Capture the cell that displays the provided text and extract its (x, y) central coordinate. 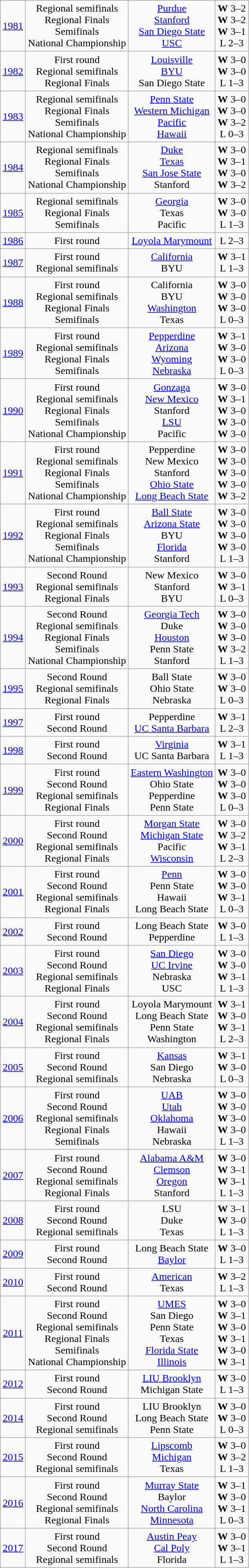
LipscombMichiganTexas (172, 1457)
W 3–0W 3–0W 3–2L 0–3 (231, 117)
Georgia TechDukeHoustonPenn StateStanford (172, 638)
Second RoundRegional semifinalsRegional FinalsSemifinalsNational Championship (77, 638)
Loyola Marymount (172, 241)
2012 (13, 1384)
W 3–0W 3–0W 3–1L 1–3 (231, 971)
CaliforniaBYUWashingtonTexas (172, 302)
DukeTexasSan Jose StateStanford (172, 167)
W 3–1W 3–0L 0–3 (231, 1067)
2004 (13, 1022)
W 3–1W 3–0W 3–1L 0–3 (231, 1503)
1999 (13, 790)
W 3–0W 3–0W 3–0W 3–2L 1–3 (231, 638)
1991 (13, 473)
2006 (13, 1118)
GonzagaNew MexicoStanfordLSUPacific (172, 410)
LIU BrooklynLong Beach StatePenn State (172, 1418)
W 3–1W 3–0L 1–3 (231, 1220)
Long Beach StatePepperdine (172, 932)
First round (77, 241)
Murray StateBaylorNorth CarolinaMinnesota (172, 1503)
UMESSan DiegoPenn StateTexasFlorida StateIllinois (172, 1333)
VirginiaUC Santa Barbara (172, 751)
Ball StateArizona StateBYUFloridaStanford (172, 535)
Regional semifinalsRegional FinalsSemifinals (77, 213)
LSUDukeTexas (172, 1220)
W 3–0W 3–2W 3–1L 2–3 (231, 841)
Austin PeayCal PolyFlorida (172, 1548)
1984 (13, 167)
PepperdineArizonaWyomingNebraska (172, 353)
2001 (13, 892)
2007 (13, 1175)
W 3–0W 3–2L 1–3 (231, 1457)
1997 (13, 722)
2017 (13, 1548)
LouisvilleBYUSan Diego State (172, 71)
1995 (13, 689)
Morgan StateMichigan StatePacificWisconsin (172, 841)
1989 (13, 353)
2015 (13, 1457)
2003 (13, 971)
AmericanTexas (172, 1282)
Penn StateWestern MichiganPacificHawaii (172, 117)
UABUtahOklahomaHawaiiNebraska (172, 1118)
First roundRegional semifinalsRegional Finals (77, 71)
2009 (13, 1254)
GeorgiaTexasPacific (172, 213)
1981 (13, 26)
LIU BrooklynMichigan State (172, 1384)
W 3–0W 3–1W 3–0W 3–1W 3–0W 3–1 (231, 1333)
L 2–3 (231, 241)
KansasSan DiegoNebraska (172, 1067)
2000 (13, 841)
W 3–2L 1–3 (231, 1282)
W 3–0W 3–1W 3–1L 1–3 (231, 1175)
Alabama A&MClemsonOregonStanford (172, 1175)
2011 (13, 1333)
2002 (13, 932)
1998 (13, 751)
1992 (13, 535)
W 3–0W 3–1W 3–0W 3–0W 3–0 (231, 410)
1994 (13, 638)
Ball StateOhio StateNebraska (172, 689)
First roundRegional semifinals (77, 262)
W 3–1W 3–0W 3–1L 2–3 (231, 1022)
PepperdineNew MexicoStanfordOhio StateLong Beach State (172, 473)
San DiegoUC IrvineNebraskaUSC (172, 971)
W 3–0W 3–1L 0–3 (231, 587)
First roundSecond RoundRegional semifinalsRegional FinalsSemifinalsNational Championship (77, 1333)
PepperdineUC Santa Barbara (172, 722)
1990 (13, 410)
W 3–1W 3–0W 3–0L 0–3 (231, 353)
1988 (13, 302)
W 3–0W 3–1L 1–3 (231, 1548)
W 3–0W 3–0W 3–1L 0–3 (231, 892)
1993 (13, 587)
CaliforniaBYU (172, 262)
2005 (13, 1067)
2010 (13, 1282)
1985 (13, 213)
Long Beach StateBaylor (172, 1254)
1987 (13, 262)
1986 (13, 241)
W 3–2W 3–2W 3–1L 2–3 (231, 26)
First roundSecond RoundRegional semifinalsRegional FinalsSemifinals (77, 1118)
W 3–0W 3–0W 3–0W 3–0W 3–2 (231, 473)
Eastern WashingtonOhio StatePepperdinePenn State (172, 790)
PurdueStanfordSan Diego StateUSC (172, 26)
New MexicoStanfordBYU (172, 587)
Loyola MarymountLong Beach StatePenn StateWashington (172, 1022)
2008 (13, 1220)
1983 (13, 117)
2016 (13, 1503)
W 3–1L 2–3 (231, 722)
2014 (13, 1418)
W 3–0W 3–1W 3–0W 3–2 (231, 167)
PennPenn StateHawaiiLong Beach State (172, 892)
1982 (13, 71)
